Capture the cell that displays the provided text and extract its (X, Y) central coordinate. 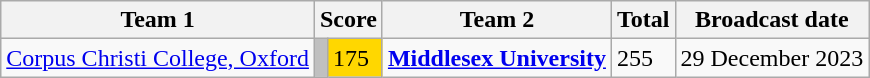
Middlesex University (496, 58)
Corpus Christi College, Oxford (158, 58)
Team 1 (158, 20)
175 (354, 58)
Team 2 (496, 20)
Broadcast date (772, 20)
29 December 2023 (772, 58)
Score (348, 20)
255 (643, 58)
Total (643, 20)
